Provide the (X, Y) coordinate of the cell's center where the given text is located.  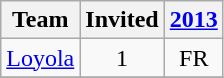
Team (40, 20)
2013 (194, 20)
FR (194, 58)
Loyola (40, 58)
Invited (122, 20)
1 (122, 58)
